Return the (X, Y) coordinate for the center point of the cell that contains the specified text.  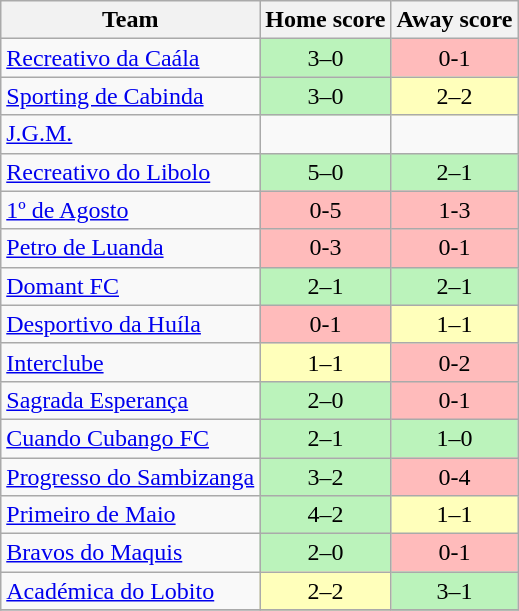
0-5 (326, 210)
Away score (454, 20)
Team (130, 20)
Home score (326, 20)
Recreativo da Caála (130, 58)
3–1 (454, 591)
0-2 (454, 362)
Petro de Luanda (130, 248)
Sagrada Esperança (130, 400)
J.G.M. (130, 134)
1–0 (454, 438)
Primeiro de Maio (130, 515)
5–0 (326, 172)
1-3 (454, 210)
4–2 (326, 515)
Cuando Cubango FC (130, 438)
Desportivo da Huíla (130, 324)
0-3 (326, 248)
Progresso do Sambizanga (130, 477)
1º de Agosto (130, 210)
Recreativo do Libolo (130, 172)
3–2 (326, 477)
Sporting de Cabinda (130, 96)
Bravos do Maquis (130, 553)
Académica do Lobito (130, 591)
0-4 (454, 477)
Domant FC (130, 286)
Interclube (130, 362)
